For the text-containing cell, return its midpoint in [x, y] coordinate format. 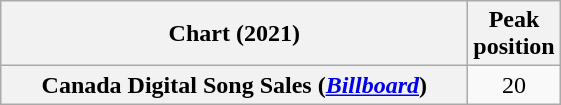
20 [514, 85]
Peakposition [514, 34]
Chart (2021) [234, 34]
Canada Digital Song Sales (Billboard) [234, 85]
